Provide the [x, y] coordinate of the cell's center where the given text is located.  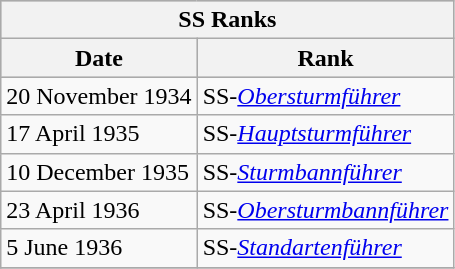
23 April 1936 [99, 210]
SS-Sturmbannführer [326, 172]
20 November 1934 [99, 96]
5 June 1936 [99, 248]
Rank [326, 58]
SS-Obersturmführer [326, 96]
10 December 1935 [99, 172]
SS Ranks [228, 20]
SS-Hauptsturmführer [326, 134]
Date [99, 58]
17 April 1935 [99, 134]
SS-Standartenführer [326, 248]
SS-Obersturmbannführer [326, 210]
